Output the [x, y] coordinate of the center of the cell containing the given text.  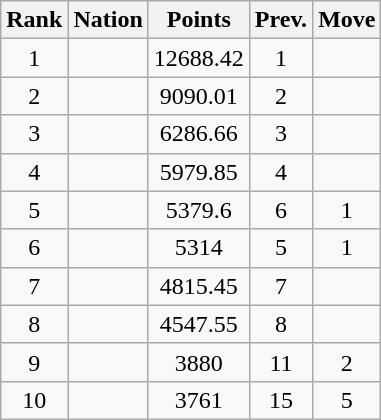
9 [34, 362]
3880 [198, 362]
5979.85 [198, 172]
Prev. [280, 20]
11 [280, 362]
9090.01 [198, 96]
10 [34, 400]
Nation [108, 20]
6286.66 [198, 134]
4815.45 [198, 286]
5379.6 [198, 210]
Rank [34, 20]
15 [280, 400]
4547.55 [198, 324]
3761 [198, 400]
5314 [198, 248]
12688.42 [198, 58]
Move [347, 20]
Points [198, 20]
